Return the (X, Y) coordinate for the center point of the cell that contains the specified text.  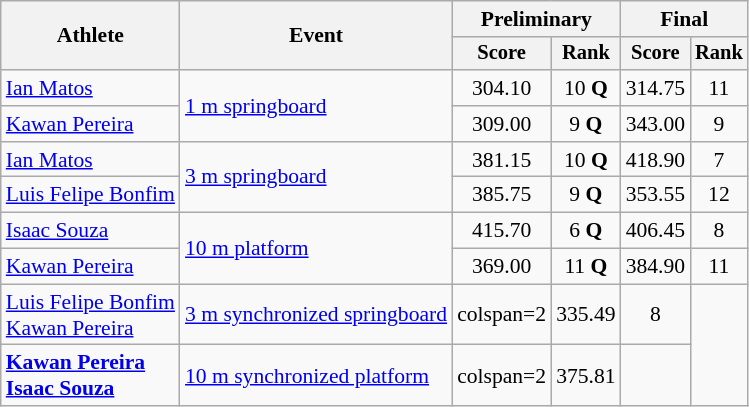
381.15 (502, 160)
9 (719, 124)
353.55 (656, 195)
385.75 (502, 195)
7 (719, 160)
343.00 (656, 124)
418.90 (656, 160)
406.45 (656, 231)
369.00 (502, 267)
1 m springboard (316, 106)
Luis Felipe Bonfim Kawan Pereira (90, 314)
11 Q (586, 267)
415.70 (502, 231)
10 m platform (316, 248)
309.00 (502, 124)
6 Q (586, 231)
375.81 (586, 376)
Luis Felipe Bonfim (90, 195)
Athlete (90, 36)
Isaac Souza (90, 231)
Preliminary (536, 19)
3 m synchronized springboard (316, 314)
Kawan Pereira Isaac Souza (90, 376)
Event (316, 36)
12 (719, 195)
384.90 (656, 267)
314.75 (656, 88)
335.49 (586, 314)
304.10 (502, 88)
Final (684, 19)
3 m springboard (316, 178)
10 m synchronized platform (316, 376)
